Search for the cell housing the specified text and yield its [X, Y] center coordinate. 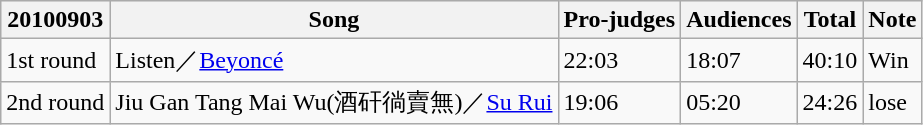
Pro-judges [620, 20]
Note [892, 20]
20100903 [56, 20]
1st round [56, 60]
2nd round [56, 102]
05:20 [739, 102]
lose [892, 102]
22:03 [620, 60]
18:07 [739, 60]
Audiences [739, 20]
19:06 [620, 102]
24:26 [830, 102]
Total [830, 20]
40:10 [830, 60]
Win [892, 60]
Jiu Gan Tang Mai Wu(酒矸徜賣無)／Su Rui [334, 102]
Song [334, 20]
Listen／Beyoncé [334, 60]
